Provide the [x, y] coordinate of the cell's center where the given text is located.  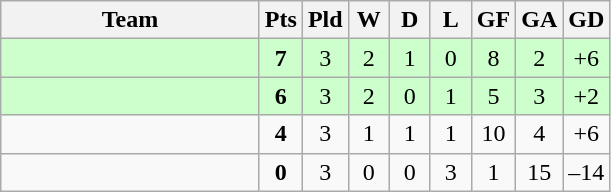
GF [493, 20]
+2 [586, 96]
–14 [586, 172]
Pld [325, 20]
GD [586, 20]
W [368, 20]
Pts [280, 20]
GA [540, 20]
8 [493, 58]
5 [493, 96]
L [450, 20]
6 [280, 96]
15 [540, 172]
7 [280, 58]
D [410, 20]
Team [130, 20]
10 [493, 134]
